Determine the [x, y] coordinate at the center of the cell enclosing the given text.  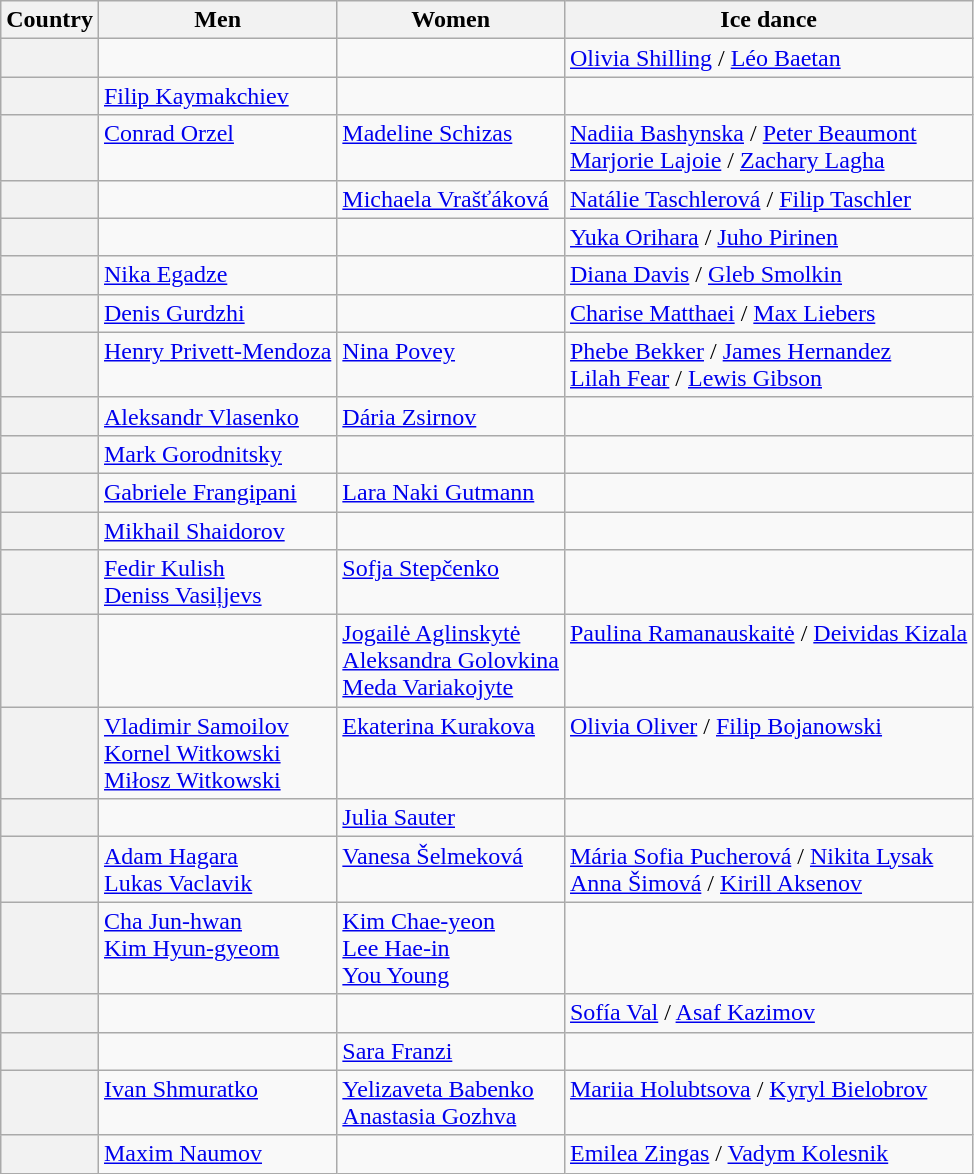
Ekaterina Kurakova [451, 753]
Olivia Oliver / Filip Bojanowski [768, 753]
Paulina Ramanauskaitė / Deividas Kizala [768, 661]
Madeline Schizas [451, 148]
Denis Gurdzhi [217, 313]
Phebe Bekker / James HernandezLilah Fear / Lewis Gibson [768, 364]
Charise Matthaei / Max Liebers [768, 313]
Natálie Taschlerová / Filip Taschler [768, 199]
Nika Egadze [217, 275]
Maxim Naumov [217, 1154]
Lara Naki Gutmann [451, 492]
Aleksandr Vlasenko [217, 416]
Yuka Orihara / Juho Pirinen [768, 237]
Diana Davis / Gleb Smolkin [768, 275]
Olivia Shilling / Léo Baetan [768, 58]
Ice dance [768, 20]
Dária Zsirnov [451, 416]
Adam HagaraLukas Vaclavik [217, 870]
Jogailė AglinskytėAleksandra GolovkinaMeda Variakojyte [451, 661]
Sofja Stepčenko [451, 582]
Vladimir SamoilovKornel WitkowskiMiłosz Witkowski [217, 753]
Nadiia Bashynska / Peter BeaumontMarjorie Lajoie / Zachary Lagha [768, 148]
Henry Privett-Mendoza [217, 364]
Yelizaveta BabenkoAnastasia Gozhva [451, 1102]
Sofía Val / Asaf Kazimov [768, 1013]
Sara Franzi [451, 1051]
Cha Jun-hwanKim Hyun-gyeom [217, 948]
Ivan Shmuratko [217, 1102]
Conrad Orzel [217, 148]
Gabriele Frangipani [217, 492]
Mikhail Shaidorov [217, 531]
Vanesa Šelmeková [451, 870]
Michaela Vrašťáková [451, 199]
Fedir KulishDeniss Vasiļjevs [217, 582]
Mark Gorodnitsky [217, 454]
Julia Sauter [451, 818]
Men [217, 20]
Emilea Zingas / Vadym Kolesnik [768, 1154]
Filip Kaymakchiev [217, 96]
Nina Povey [451, 364]
Country [50, 20]
Mária Sofia Pucherová / Nikita LysakAnna Šimová / Kirill Aksenov [768, 870]
Women [451, 20]
Mariia Holubtsova / Kyryl Bielobrov [768, 1102]
Kim Chae-yeonLee Hae-inYou Young [451, 948]
